Return the (x, y) coordinate for the center point of the cell that contains the specified text.  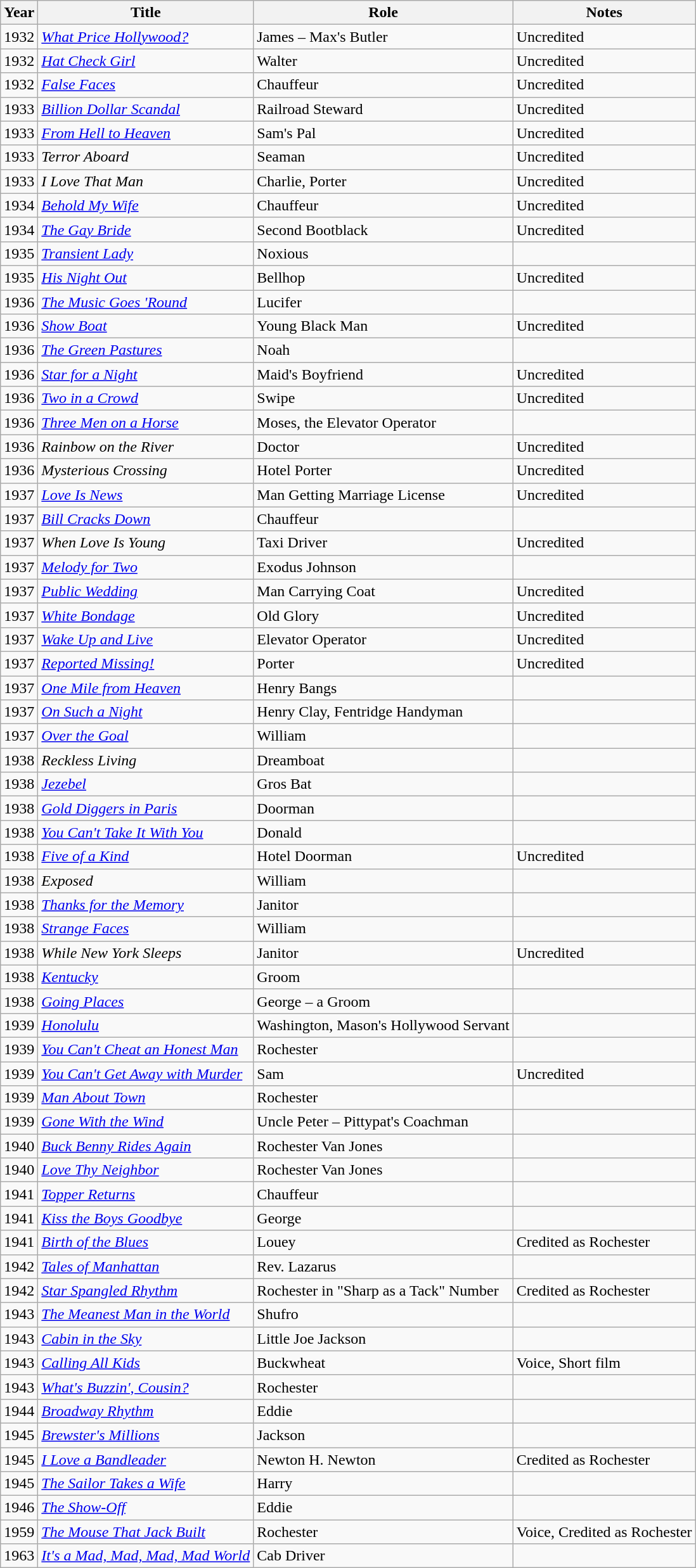
Honolulu (146, 1025)
Charlie, Porter (383, 181)
Man Getting Marriage License (383, 495)
Little Joe Jackson (383, 1339)
What's Buzzin', Cousin? (146, 1387)
Old Glory (383, 615)
Jezebel (146, 784)
Noah (383, 350)
Behold My Wife (146, 205)
Notes (604, 13)
Cab Driver (383, 1556)
From Hell to Heaven (146, 133)
Sam (383, 1074)
Lucifer (383, 302)
The Mouse That Jack Built (146, 1532)
Star Spangled Rhythm (146, 1291)
Doorman (383, 808)
Harry (383, 1484)
Groom (383, 977)
Seaman (383, 157)
Love Thy Neighbor (146, 1170)
Title (146, 13)
The Gay Bride (146, 229)
Rev. Lazarus (383, 1266)
Henry Clay, Fentridge Handyman (383, 712)
Transient Lady (146, 253)
Washington, Mason's Hollywood Servant (383, 1025)
Henry Bangs (383, 687)
Broadway Rhythm (146, 1411)
Love Is News (146, 495)
Tales of Manhattan (146, 1266)
1963 (19, 1556)
Cabin in the Sky (146, 1339)
Gros Bat (383, 784)
Newton H. Newton (383, 1459)
Topper Returns (146, 1194)
James – Max's Butler (383, 37)
Gone With the Wind (146, 1122)
Maid's Boyfriend (383, 374)
I Love a Bandleader (146, 1459)
Buck Benny Rides Again (146, 1146)
Brewster's Millions (146, 1435)
I Love That Man (146, 181)
Man About Town (146, 1098)
Rainbow on the River (146, 447)
1944 (19, 1411)
The Music Goes 'Round (146, 302)
Going Places (146, 1001)
1946 (19, 1508)
Calling All Kids (146, 1363)
It's a Mad, Mad, Mad, Mad World (146, 1556)
Swipe (383, 398)
Exposed (146, 881)
Melody for Two (146, 567)
Exodus Johnson (383, 567)
Railroad Steward (383, 109)
Three Men on a Horse (146, 423)
Kiss the Boys Goodbye (146, 1218)
Kentucky (146, 977)
George (383, 1218)
Hat Check Girl (146, 61)
Man Carrying Coat (383, 591)
1959 (19, 1532)
Bill Cracks Down (146, 519)
The Meanest Man in the World (146, 1315)
Young Black Man (383, 326)
Buckwheat (383, 1363)
Terror Aboard (146, 157)
Billion Dollar Scandal (146, 109)
Public Wedding (146, 591)
Shufro (383, 1315)
On Such a Night (146, 712)
Mysterious Crossing (146, 471)
Year (19, 13)
Gold Diggers in Paris (146, 808)
When Love Is Young (146, 543)
Hotel Doorman (383, 857)
Second Bootblack (383, 229)
Jackson (383, 1435)
Strange Faces (146, 929)
Two in a Crowd (146, 398)
The Sailor Takes a Wife (146, 1484)
Voice, Short film (604, 1363)
Over the Goal (146, 736)
You Can't Cheat an Honest Man (146, 1049)
Donald (383, 832)
Dreamboat (383, 760)
Five of a Kind (146, 857)
One Mile from Heaven (146, 687)
Moses, the Elevator Operator (383, 423)
Show Boat (146, 326)
False Faces (146, 85)
White Bondage (146, 615)
Louey (383, 1242)
Wake Up and Live (146, 639)
George – a Groom (383, 1001)
Reckless Living (146, 760)
Doctor (383, 447)
His Night Out (146, 277)
Bellhop (383, 277)
Walter (383, 61)
Sam's Pal (383, 133)
The Show-Off (146, 1508)
Hotel Porter (383, 471)
Noxious (383, 253)
Reported Missing! (146, 663)
Taxi Driver (383, 543)
Voice, Credited as Rochester (604, 1532)
While New York Sleeps (146, 953)
Thanks for the Memory (146, 905)
Rochester in "Sharp as a Tack" Number (383, 1291)
Role (383, 13)
Porter (383, 663)
You Can't Get Away with Murder (146, 1074)
Star for a Night (146, 374)
The Green Pastures (146, 350)
Elevator Operator (383, 639)
You Can't Take It With You (146, 832)
Birth of the Blues (146, 1242)
What Price Hollywood? (146, 37)
Uncle Peter – Pittypat's Coachman (383, 1122)
